Locate the cell with the specified text and output its (X, Y) center coordinate. 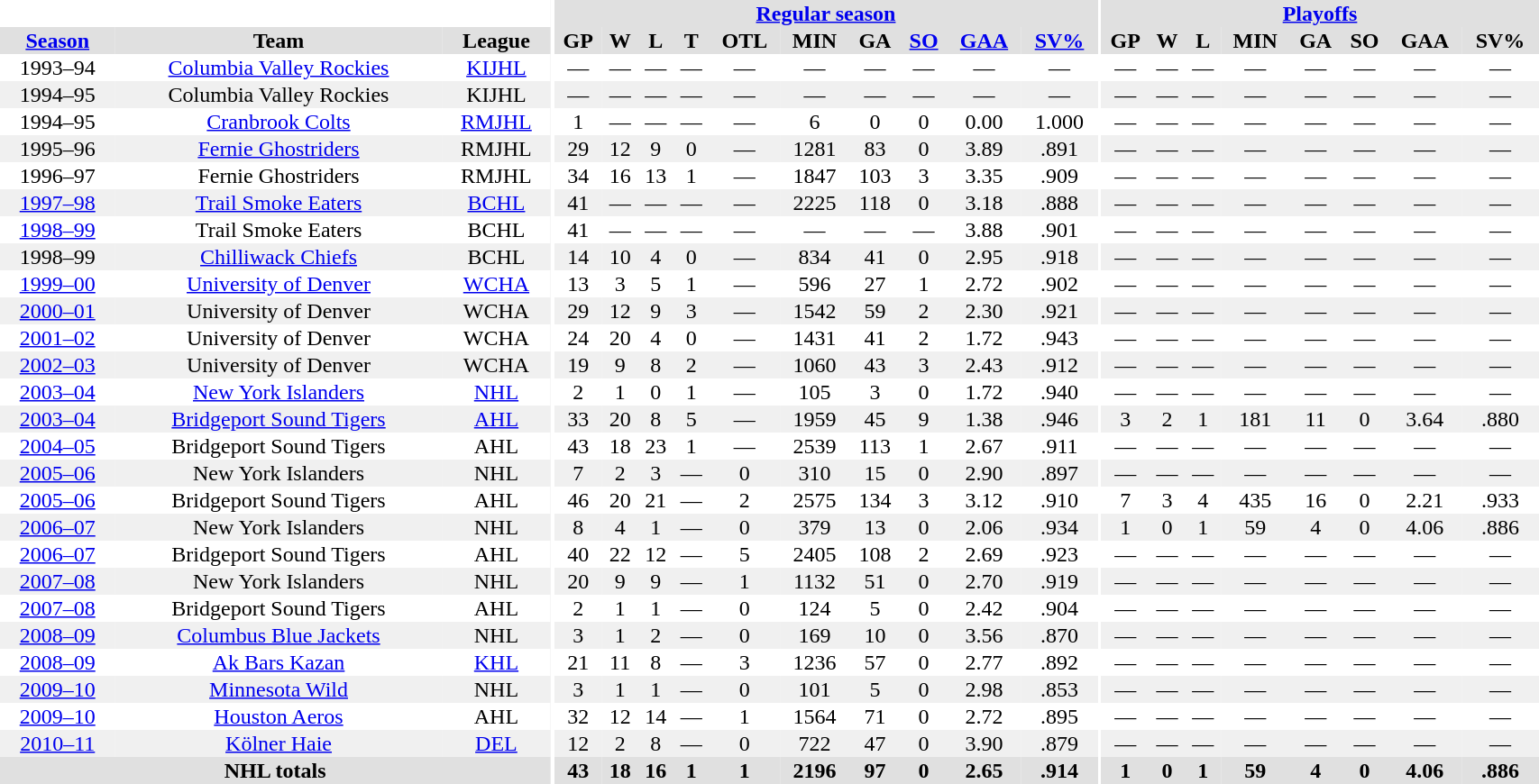
.946 (1059, 419)
310 (815, 473)
NHL totals (275, 770)
19 (579, 365)
Columbus Blue Jackets (278, 635)
101 (815, 689)
2.06 (985, 527)
Cranbrook Colts (278, 122)
Season (58, 41)
2.65 (985, 770)
T (692, 41)
Ak Bars Kazan (278, 662)
1959 (815, 419)
2.30 (985, 311)
.919 (1059, 581)
181 (1255, 419)
83 (875, 149)
2575 (815, 500)
3.89 (985, 149)
2001–02 (58, 338)
2000–01 (58, 311)
124 (815, 608)
.943 (1059, 338)
DEL (497, 743)
2196 (815, 770)
834 (815, 257)
105 (815, 392)
40 (579, 554)
3.90 (985, 743)
.911 (1059, 446)
.892 (1059, 662)
2002–03 (58, 365)
.940 (1059, 392)
.904 (1059, 608)
1431 (815, 338)
.880 (1500, 419)
Houston Aeros (278, 716)
2225 (815, 203)
596 (815, 284)
46 (579, 500)
2.95 (985, 257)
3.18 (985, 203)
.914 (1059, 770)
.933 (1500, 500)
2539 (815, 446)
2.98 (985, 689)
KHL (497, 662)
103 (875, 176)
.909 (1059, 176)
1281 (815, 149)
.891 (1059, 149)
2.69 (985, 554)
3.12 (985, 500)
1.000 (1059, 122)
1132 (815, 581)
23 (655, 446)
1542 (815, 311)
3.35 (985, 176)
Chilliwack Chiefs (278, 257)
1236 (815, 662)
1847 (815, 176)
2.42 (985, 608)
1993–94 (58, 68)
1060 (815, 365)
Kölner Haie (278, 743)
24 (579, 338)
113 (875, 446)
2.77 (985, 662)
47 (875, 743)
1999–00 (58, 284)
1564 (815, 716)
379 (815, 527)
1996–97 (58, 176)
.923 (1059, 554)
2.43 (985, 365)
1997–98 (58, 203)
27 (875, 284)
97 (875, 770)
1.38 (985, 419)
15 (875, 473)
Minnesota Wild (278, 689)
.921 (1059, 311)
0.00 (985, 122)
22 (620, 554)
.870 (1059, 635)
108 (875, 554)
57 (875, 662)
169 (815, 635)
Regular season (826, 14)
.888 (1059, 203)
32 (579, 716)
.897 (1059, 473)
2.21 (1424, 500)
.853 (1059, 689)
2.70 (985, 581)
.910 (1059, 500)
3.56 (985, 635)
.901 (1059, 230)
2.90 (985, 473)
Team (278, 41)
71 (875, 716)
Playoffs (1320, 14)
33 (579, 419)
722 (815, 743)
.912 (1059, 365)
51 (875, 581)
2010–11 (58, 743)
34 (579, 176)
.934 (1059, 527)
134 (875, 500)
3.88 (985, 230)
.895 (1059, 716)
.918 (1059, 257)
435 (1255, 500)
2004–05 (58, 446)
45 (875, 419)
118 (875, 203)
League (497, 41)
2405 (815, 554)
.879 (1059, 743)
6 (815, 122)
.902 (1059, 284)
3.64 (1424, 419)
1995–96 (58, 149)
2.67 (985, 446)
OTL (745, 41)
